Scan for the cell matching the given text and deliver its [X, Y] coordinate at center. 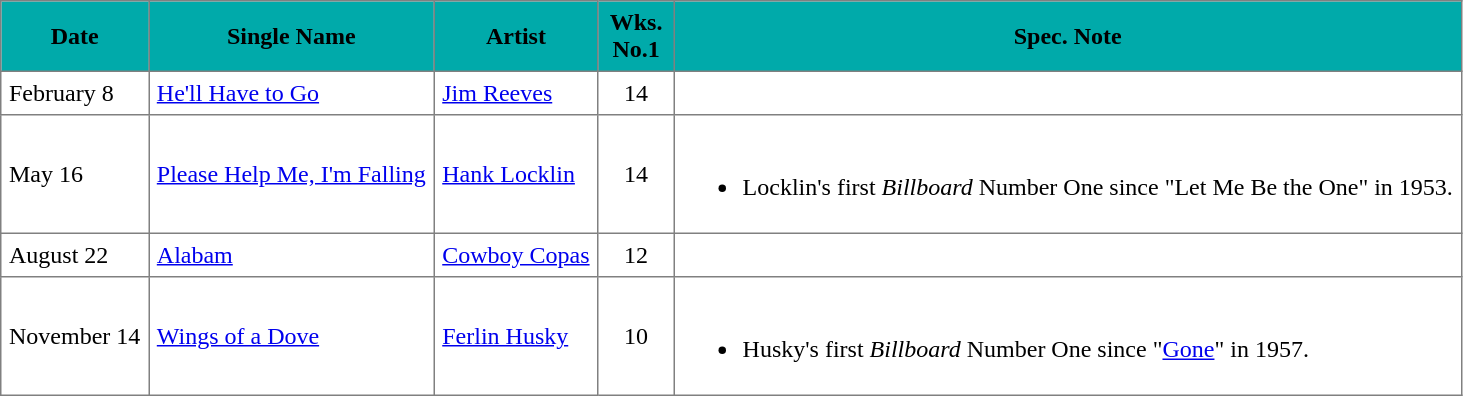
Cowboy Copas [516, 255]
May 16 [75, 174]
August 22 [75, 255]
November 14 [75, 336]
10 [636, 336]
Ferlin Husky [516, 336]
Date [75, 36]
Locklin's first Billboard Number One since "Let Me Be the One" in 1953. [1068, 174]
Spec. Note [1068, 36]
February 8 [75, 93]
12 [636, 255]
Jim Reeves [516, 93]
Please Help Me, I'm Falling [292, 174]
Husky's first Billboard Number One since "Gone" in 1957. [1068, 336]
He'll Have to Go [292, 93]
Single Name [292, 36]
Wings of a Dove [292, 336]
Artist [516, 36]
Hank Locklin [516, 174]
Alabam [292, 255]
Wks. No.1 [636, 36]
